Scan for the cell matching the given text and deliver its [x, y] coordinate at center. 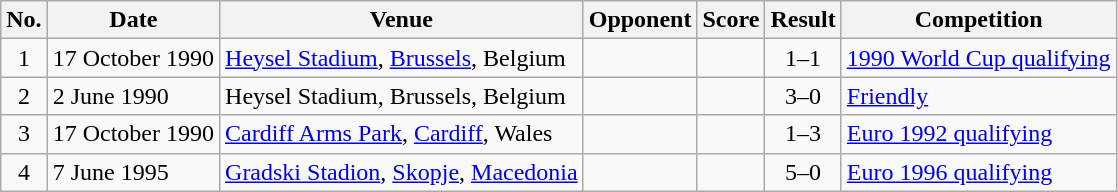
5–0 [803, 172]
4 [24, 172]
Friendly [978, 96]
Date [133, 20]
2 June 1990 [133, 96]
1 [24, 58]
3–0 [803, 96]
2 [24, 96]
Gradski Stadion, Skopje, Macedonia [402, 172]
Cardiff Arms Park, Cardiff, Wales [402, 134]
Euro 1992 qualifying [978, 134]
Result [803, 20]
1–1 [803, 58]
Euro 1996 qualifying [978, 172]
1–3 [803, 134]
No. [24, 20]
Score [731, 20]
Venue [402, 20]
3 [24, 134]
Competition [978, 20]
Opponent [640, 20]
1990 World Cup qualifying [978, 58]
7 June 1995 [133, 172]
